Locate the cell with the specified text and output its [X, Y] center coordinate. 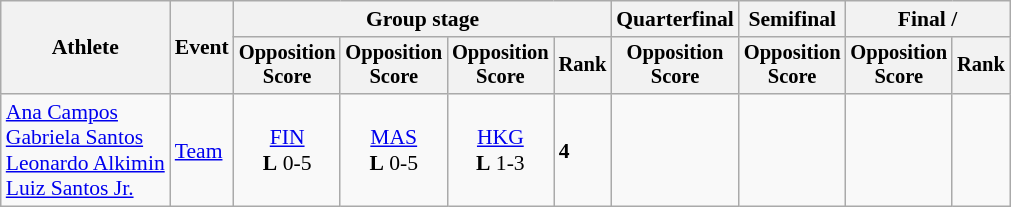
Group stage [422, 19]
MASL 0-5 [394, 150]
HKGL 1-3 [500, 150]
Athlete [86, 48]
4 [583, 150]
Semifinal [792, 19]
Quarterfinal [675, 19]
Final / [927, 19]
FINL 0-5 [288, 150]
Event [202, 48]
Ana CamposGabriela SantosLeonardo AlkiminLuiz Santos Jr. [86, 150]
Team [202, 150]
